Capture the cell that displays the provided text and extract its (X, Y) central coordinate. 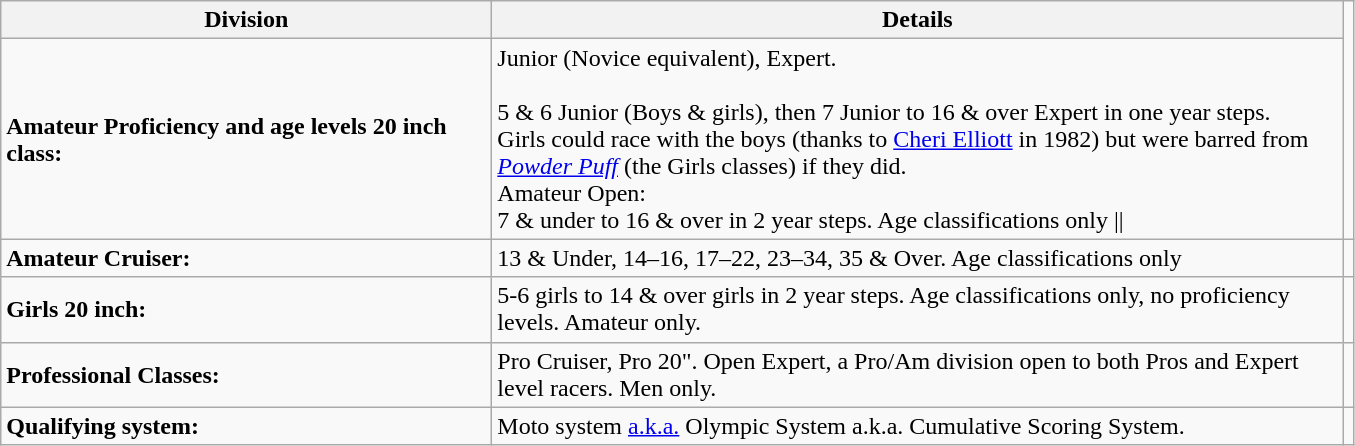
Professional Classes: (246, 374)
Qualifying system: (246, 426)
Amateur Proficiency and age levels 20 inch class: (246, 139)
Pro Cruiser, Pro 20". Open Expert, a Pro/Am division open to both Pros and Expert level racers. Men only. (918, 374)
Division (246, 20)
Amateur Cruiser: (246, 258)
Details (918, 20)
13 & Under, 14–16, 17–22, 23–34, 35 & Over. Age classifications only (918, 258)
Girls 20 inch: (246, 310)
Moto system a.k.a. Olympic System a.k.a. Cumulative Scoring System. (918, 426)
5-6 girls to 14 & over girls in 2 year steps. Age classifications only, no proficiency levels. Amateur only. (918, 310)
